Detect which cell encompasses the target text, then output its [x, y] center coordinate. 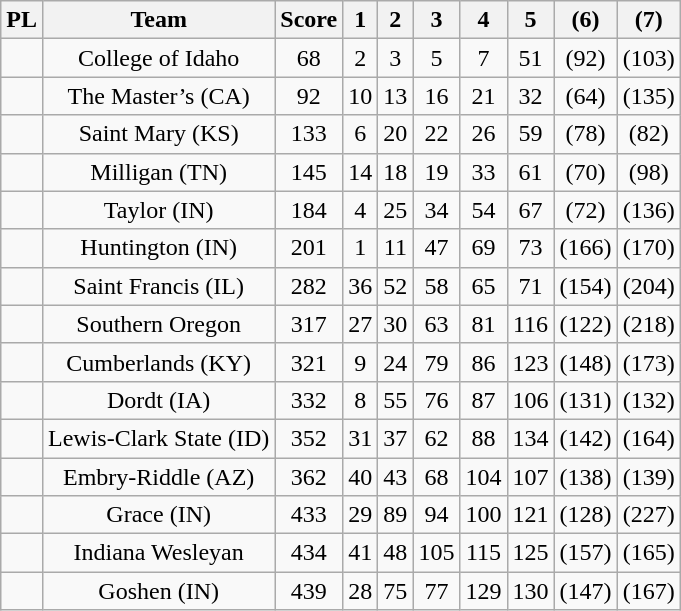
(7) [648, 20]
(132) [648, 400]
36 [360, 286]
26 [484, 134]
Score [309, 20]
317 [309, 324]
92 [309, 96]
59 [530, 134]
106 [530, 400]
College of Idaho [158, 58]
(166) [586, 248]
14 [360, 172]
(154) [586, 286]
Cumberlands (KY) [158, 362]
61 [530, 172]
62 [436, 438]
Lewis-Clark State (ID) [158, 438]
43 [396, 477]
9 [360, 362]
134 [530, 438]
89 [396, 515]
107 [530, 477]
(78) [586, 134]
30 [396, 324]
(72) [586, 210]
(122) [586, 324]
(139) [648, 477]
76 [436, 400]
(103) [648, 58]
129 [484, 591]
(157) [586, 553]
69 [484, 248]
(167) [648, 591]
13 [396, 96]
434 [309, 553]
433 [309, 515]
105 [436, 553]
133 [309, 134]
123 [530, 362]
(204) [648, 286]
19 [436, 172]
(173) [648, 362]
21 [484, 96]
Southern Oregon [158, 324]
31 [360, 438]
77 [436, 591]
48 [396, 553]
Goshen (IN) [158, 591]
87 [484, 400]
(135) [648, 96]
55 [396, 400]
Indiana Wesleyan [158, 553]
(148) [586, 362]
54 [484, 210]
Dordt (IA) [158, 400]
41 [360, 553]
94 [436, 515]
(64) [586, 96]
63 [436, 324]
Saint Mary (KS) [158, 134]
(170) [648, 248]
28 [360, 591]
(128) [586, 515]
33 [484, 172]
18 [396, 172]
(138) [586, 477]
145 [309, 172]
(136) [648, 210]
16 [436, 96]
(6) [586, 20]
37 [396, 438]
362 [309, 477]
352 [309, 438]
8 [360, 400]
34 [436, 210]
79 [436, 362]
332 [309, 400]
(218) [648, 324]
71 [530, 286]
6 [360, 134]
(164) [648, 438]
51 [530, 58]
7 [484, 58]
10 [360, 96]
(98) [648, 172]
20 [396, 134]
104 [484, 477]
22 [436, 134]
100 [484, 515]
32 [530, 96]
81 [484, 324]
(82) [648, 134]
(227) [648, 515]
(131) [586, 400]
65 [484, 286]
(92) [586, 58]
Taylor (IN) [158, 210]
282 [309, 286]
86 [484, 362]
25 [396, 210]
75 [396, 591]
67 [530, 210]
(147) [586, 591]
11 [396, 248]
Saint Francis (IL) [158, 286]
24 [396, 362]
Team [158, 20]
121 [530, 515]
116 [530, 324]
Grace (IN) [158, 515]
47 [436, 248]
321 [309, 362]
The Master’s (CA) [158, 96]
73 [530, 248]
130 [530, 591]
125 [530, 553]
(165) [648, 553]
27 [360, 324]
439 [309, 591]
Milligan (TN) [158, 172]
(142) [586, 438]
Huntington (IN) [158, 248]
40 [360, 477]
PL [22, 20]
(70) [586, 172]
88 [484, 438]
201 [309, 248]
52 [396, 286]
184 [309, 210]
Embry-Riddle (AZ) [158, 477]
58 [436, 286]
115 [484, 553]
29 [360, 515]
